From the cell containing the given text, extract its center point as (x, y) coordinate. 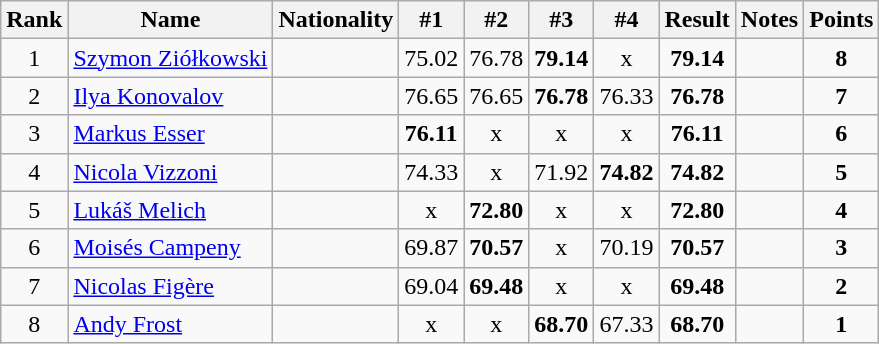
Result (697, 20)
Szymon Ziółkowski (170, 58)
Nationality (336, 20)
Andy Frost (170, 324)
67.33 (626, 324)
Markus Esser (170, 134)
75.02 (432, 58)
Lukáš Melich (170, 210)
Moisés Campeny (170, 248)
Nicolas Figère (170, 286)
70.19 (626, 248)
Rank (34, 20)
69.87 (432, 248)
#3 (562, 20)
Nicola Vizzoni (170, 172)
76.33 (626, 96)
#4 (626, 20)
74.33 (432, 172)
#2 (496, 20)
Points (842, 20)
Ilya Konovalov (170, 96)
Name (170, 20)
69.04 (432, 286)
71.92 (562, 172)
#1 (432, 20)
Notes (769, 20)
